Locate the cell with the specified text and output its (x, y) center coordinate. 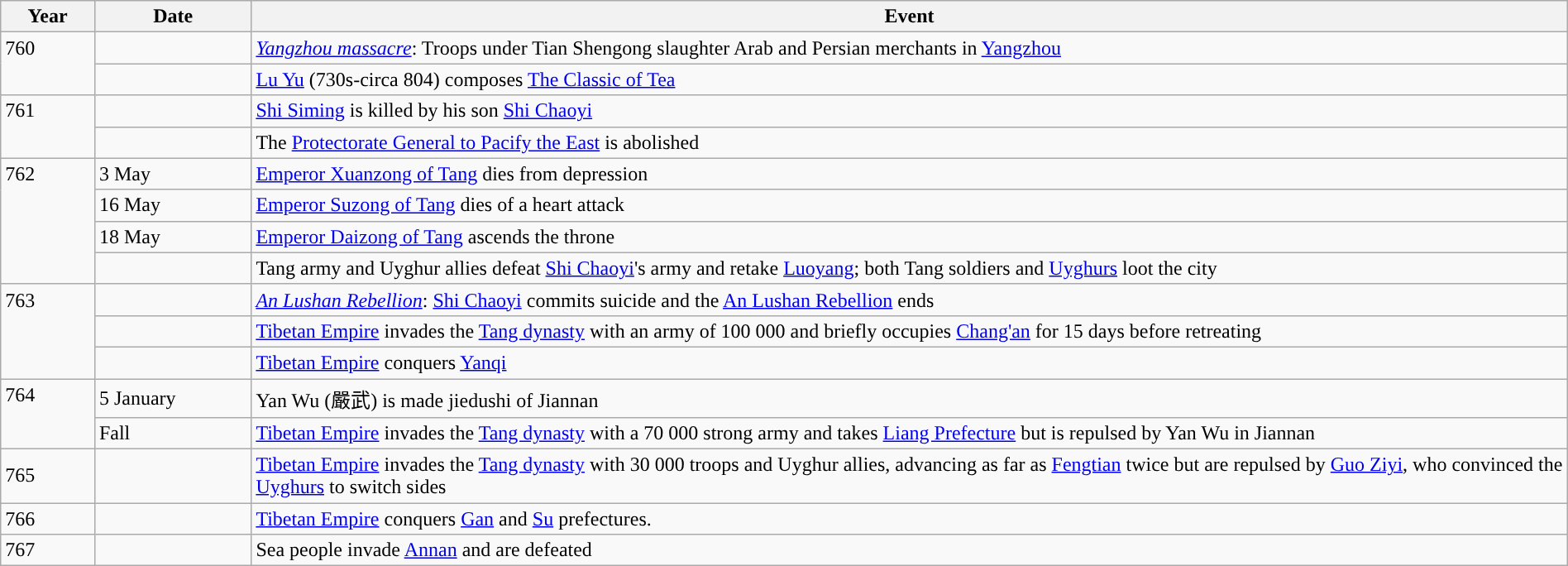
Tibetan Empire invades the Tang dynasty with a 70 000 strong army and takes Liang Prefecture but is repulsed by Yan Wu in Jiannan (910, 434)
Tibetan Empire conquers Yanqi (910, 362)
The Protectorate General to Pacify the East is abolished (910, 142)
16 May (172, 205)
763 (48, 331)
Event (910, 17)
18 May (172, 237)
761 (48, 127)
764 (48, 414)
3 May (172, 174)
Emperor Suzong of Tang dies of a heart attack (910, 205)
765 (48, 477)
Year (48, 17)
767 (48, 550)
An Lushan Rebellion: Shi Chaoyi commits suicide and the An Lushan Rebellion ends (910, 300)
5 January (172, 399)
Lu Yu (730s-circa 804) composes The Classic of Tea (910, 79)
Yan Wu (嚴武) is made jiedushi of Jiannan (910, 399)
Tibetan Empire conquers Gan and Su prefectures. (910, 519)
Sea people invade Annan and are defeated (910, 550)
Shi Siming is killed by his son Shi Chaoyi (910, 111)
Yangzhou massacre: Troops under Tian Shengong slaughter Arab and Persian merchants in Yangzhou (910, 48)
Fall (172, 434)
Tang army and Uyghur allies defeat Shi Chaoyi's army and retake Luoyang; both Tang soldiers and Uyghurs loot the city (910, 268)
766 (48, 519)
Date (172, 17)
Emperor Daizong of Tang ascends the throne (910, 237)
Emperor Xuanzong of Tang dies from depression (910, 174)
762 (48, 221)
760 (48, 64)
Tibetan Empire invades the Tang dynasty with an army of 100 000 and briefly occupies Chang'an for 15 days before retreating (910, 331)
